Output the [x, y] coordinate of the center of the cell containing the given text.  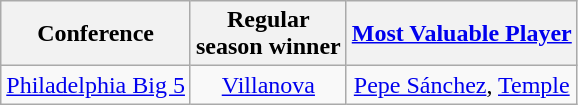
Pepe Sánchez, Temple [462, 85]
Most Valuable Player [462, 34]
Villanova [268, 85]
Regular season winner [268, 34]
Conference [96, 34]
Philadelphia Big 5 [96, 85]
